Detect which cell encompasses the target text, then output its (x, y) center coordinate. 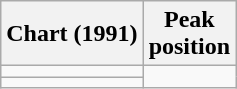
Peakposition (189, 34)
Chart (1991) (72, 34)
